From the cell containing the given text, extract its center point as (X, Y) coordinate. 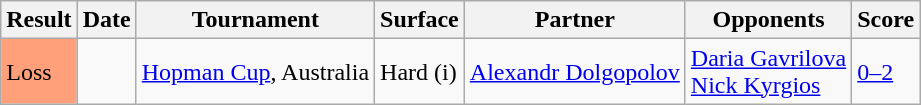
Tournament (255, 20)
Score (886, 20)
0–2 (886, 72)
Date (106, 20)
Loss (39, 72)
Surface (420, 20)
Opponents (768, 20)
Hard (i) (420, 72)
Daria Gavrilova Nick Kyrgios (768, 72)
Alexandr Dolgopolov (574, 72)
Hopman Cup, Australia (255, 72)
Partner (574, 20)
Result (39, 20)
